Search for the cell housing the specified text and yield its (X, Y) center coordinate. 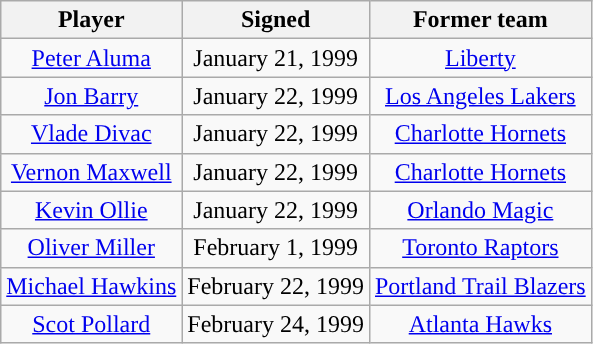
Jon Barry (92, 96)
Orlando Magic (480, 210)
February 24, 1999 (276, 324)
Toronto Raptors (480, 248)
Scot Pollard (92, 324)
February 22, 1999 (276, 286)
Oliver Miller (92, 248)
February 1, 1999 (276, 248)
Michael Hawkins (92, 286)
Player (92, 20)
Vlade Divac (92, 134)
January 21, 1999 (276, 58)
Los Angeles Lakers (480, 96)
Liberty (480, 58)
Peter Aluma (92, 58)
Atlanta Hawks (480, 324)
Signed (276, 20)
Former team (480, 20)
Portland Trail Blazers (480, 286)
Vernon Maxwell (92, 172)
Kevin Ollie (92, 210)
